Identify which cell holds the provided text, then report its (x, y) central coordinate. 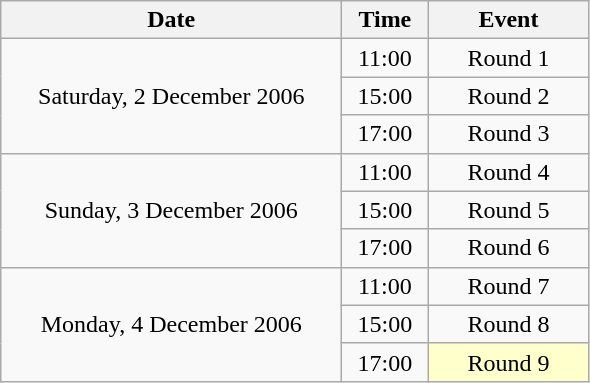
Round 4 (508, 172)
Time (385, 20)
Round 1 (508, 58)
Event (508, 20)
Round 2 (508, 96)
Round 5 (508, 210)
Monday, 4 December 2006 (172, 324)
Round 8 (508, 324)
Saturday, 2 December 2006 (172, 96)
Date (172, 20)
Round 6 (508, 248)
Sunday, 3 December 2006 (172, 210)
Round 9 (508, 362)
Round 7 (508, 286)
Round 3 (508, 134)
